For the text-containing cell, return its midpoint in (x, y) coordinate format. 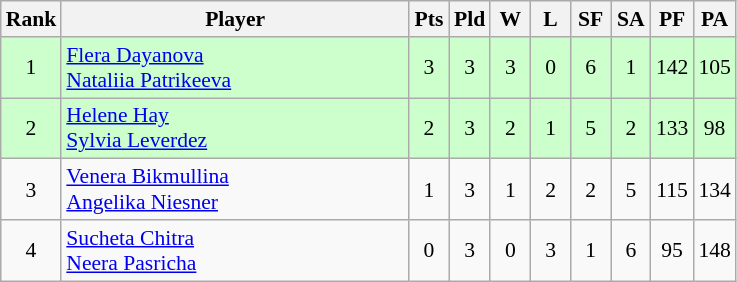
Pld (470, 19)
98 (714, 128)
Pts (429, 19)
115 (672, 190)
Helene Hay Sylvia Leverdez (235, 128)
142 (672, 68)
PA (714, 19)
Player (235, 19)
Sucheta Chitra Neera Pasricha (235, 250)
133 (672, 128)
Flera Dayanova Nataliia Patrikeeva (235, 68)
W (510, 19)
134 (714, 190)
SA (631, 19)
SF (591, 19)
PF (672, 19)
Venera Bikmullina Angelika Niesner (235, 190)
105 (714, 68)
95 (672, 250)
L (550, 19)
4 (32, 250)
Rank (32, 19)
148 (714, 250)
